Provide the (X, Y) coordinate of the cell's center where the given text is located.  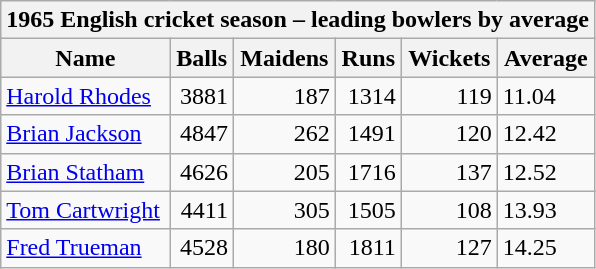
4847 (202, 134)
12.52 (546, 172)
Wickets (449, 58)
Balls (202, 58)
Tom Cartwright (86, 210)
Runs (368, 58)
205 (284, 172)
14.25 (546, 248)
12.42 (546, 134)
1811 (368, 248)
262 (284, 134)
Average (546, 58)
1505 (368, 210)
119 (449, 96)
13.93 (546, 210)
4528 (202, 248)
120 (449, 134)
1965 English cricket season – leading bowlers by average (298, 20)
Maidens (284, 58)
11.04 (546, 96)
1716 (368, 172)
Brian Jackson (86, 134)
Name (86, 58)
305 (284, 210)
137 (449, 172)
Fred Trueman (86, 248)
Harold Rhodes (86, 96)
187 (284, 96)
1491 (368, 134)
4626 (202, 172)
Brian Statham (86, 172)
127 (449, 248)
108 (449, 210)
180 (284, 248)
3881 (202, 96)
1314 (368, 96)
4411 (202, 210)
